Search for the cell housing the specified text and yield its [X, Y] center coordinate. 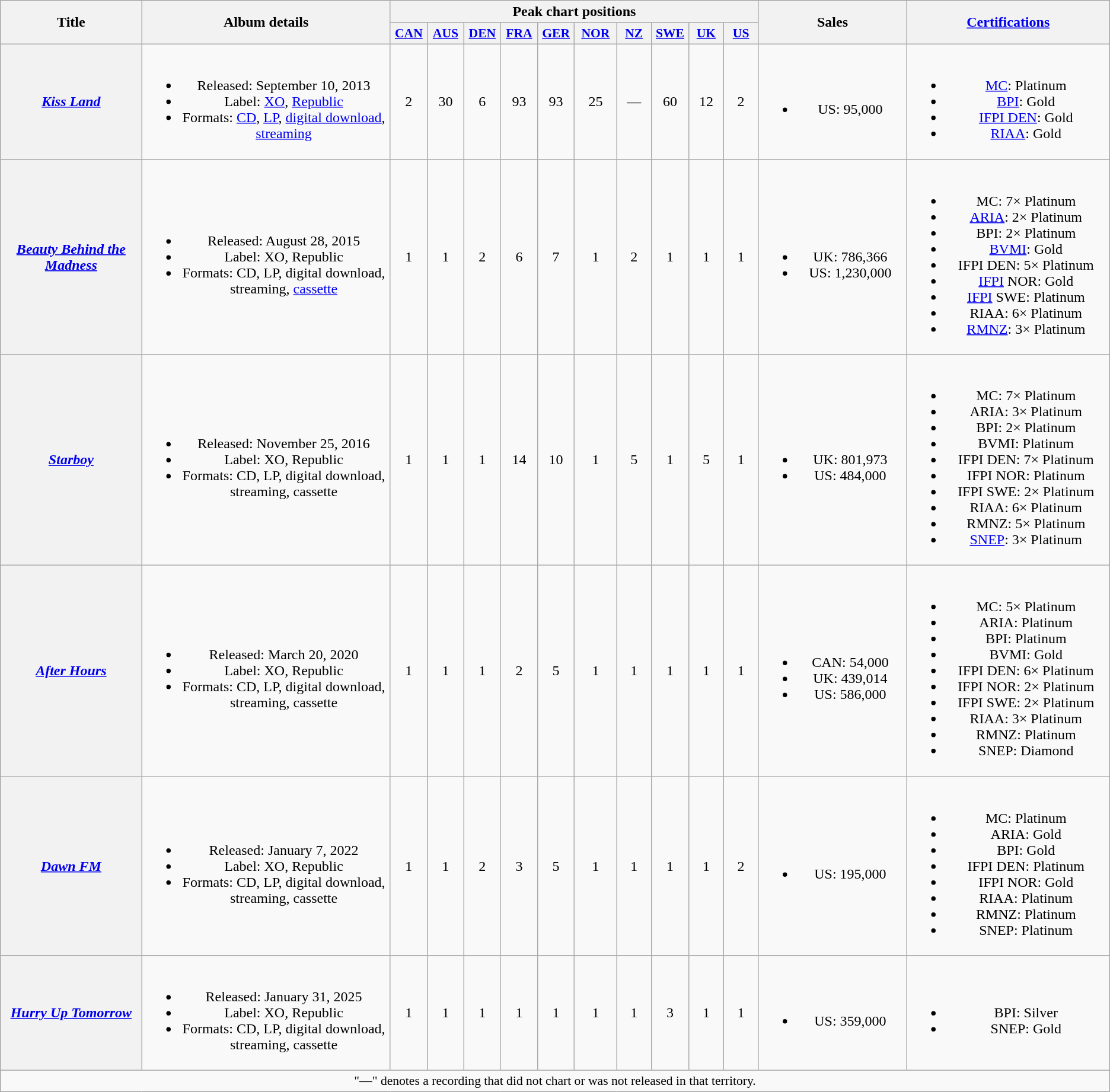
Title [71, 23]
Certifications [1008, 23]
US: 195,000 [832, 866]
Released: November 25, 2016Label: XO, RepublicFormats: CD, LP, digital download, streaming, cassette [266, 460]
UK: 801,973US: 484,000 [832, 460]
Album details [266, 23]
60 [670, 101]
MC: 7× PlatinumARIA: 2× PlatinumBPI: 2× PlatinumBVMI: GoldIFPI DEN: 5× PlatinumIFPI NOR: GoldIFPI SWE: PlatinumRIAA: 6× PlatinumRMNZ: 3× Platinum [1008, 256]
UK [706, 34]
MC: PlatinumARIA: GoldBPI: GoldIFPI DEN: PlatinumIFPI NOR: GoldRIAA: PlatinumRMNZ: PlatinumSNEP: Platinum [1008, 866]
NOR [595, 34]
CAN: 54,000UK: 439,014US: 586,000 [832, 671]
US: 95,000 [832, 101]
FRA [519, 34]
Released: March 20, 2020Label: XO, RepublicFormats: CD, LP, digital download, streaming, cassette [266, 671]
12 [706, 101]
AUS [446, 34]
Hurry Up Tomorrow [71, 1013]
"—" denotes a recording that did not chart or was not released in that territory. [555, 1081]
Beauty Behind the Madness [71, 256]
25 [595, 101]
US [741, 34]
Starboy [71, 460]
NZ [634, 34]
After Hours [71, 671]
Sales [832, 23]
Released: September 10, 2013Label: XO, RepublicFormats: CD, LP, digital download, streaming [266, 101]
GER [556, 34]
30 [446, 101]
Released: August 28, 2015Label: XO, RepublicFormats: CD, LP, digital download, streaming, cassette [266, 256]
DEN [482, 34]
SWE [670, 34]
10 [556, 460]
Dawn FM [71, 866]
MC: PlatinumBPI: GoldIFPI DEN: GoldRIAA: Gold [1008, 101]
— [634, 101]
UK: 786,366US: 1,230,000 [832, 256]
14 [519, 460]
US: 359,000 [832, 1013]
Released: January 31, 2025Label: XO, RepublicFormats: CD, LP, digital download, streaming, cassette [266, 1013]
Kiss Land [71, 101]
7 [556, 256]
CAN [409, 34]
Released: January 7, 2022Label: XO, RepublicFormats: CD, LP, digital download, streaming, cassette [266, 866]
Peak chart positions [574, 12]
BPI: SilverSNEP: Gold [1008, 1013]
